Search for the cell housing the specified text and yield its [x, y] center coordinate. 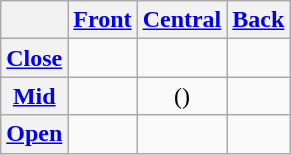
Close [34, 58]
() [182, 96]
Open [34, 134]
Central [182, 20]
Back [258, 20]
Mid [34, 96]
Front [102, 20]
